Output the [x, y] coordinate of the center of the cell containing the given text.  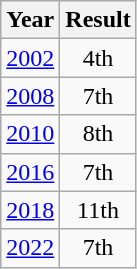
11th [98, 210]
Result [98, 20]
8th [98, 134]
4th [98, 58]
2016 [30, 172]
2002 [30, 58]
2018 [30, 210]
2022 [30, 248]
2008 [30, 96]
Year [30, 20]
2010 [30, 134]
